Return the [x, y] coordinate for the center point of the cell that contains the specified text.  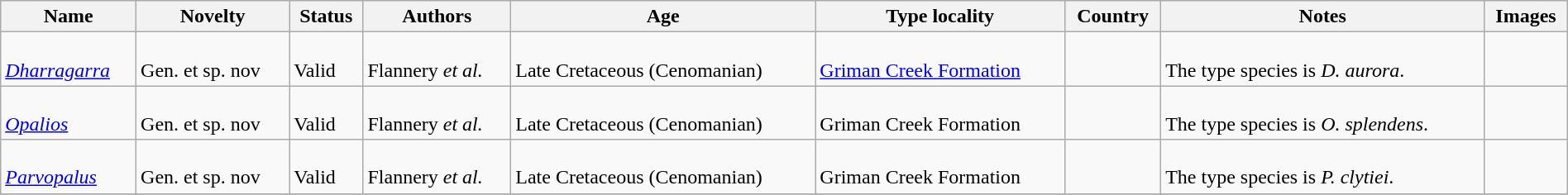
Dharragarra [69, 59]
Authors [437, 17]
Opalios [69, 112]
Age [663, 17]
Type locality [940, 17]
Parvopalus [69, 167]
Country [1112, 17]
Novelty [213, 17]
The type species is D. aurora. [1323, 59]
Name [69, 17]
The type species is P. clytiei. [1323, 167]
The type species is O. splendens. [1323, 112]
Images [1526, 17]
Status [326, 17]
Notes [1323, 17]
